Locate the cell with the specified text and output its [X, Y] center coordinate. 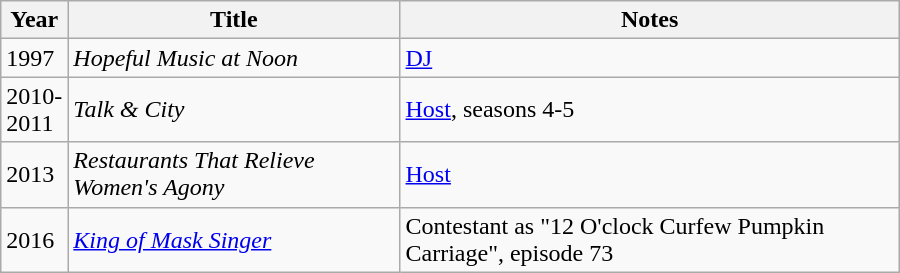
2010-2011 [34, 110]
Host [650, 174]
Host, seasons 4-5 [650, 110]
DJ [650, 58]
1997 [34, 58]
Hopeful Music at Noon [234, 58]
2013 [34, 174]
Year [34, 20]
2016 [34, 240]
Title [234, 20]
Restaurants That Relieve Women's Agony [234, 174]
Contestant as "12 O'clock Curfew Pumpkin Carriage", episode 73 [650, 240]
King of Mask Singer [234, 240]
Talk & City [234, 110]
Notes [650, 20]
